Determine the (x, y) coordinate at the center of the cell enclosing the given text.  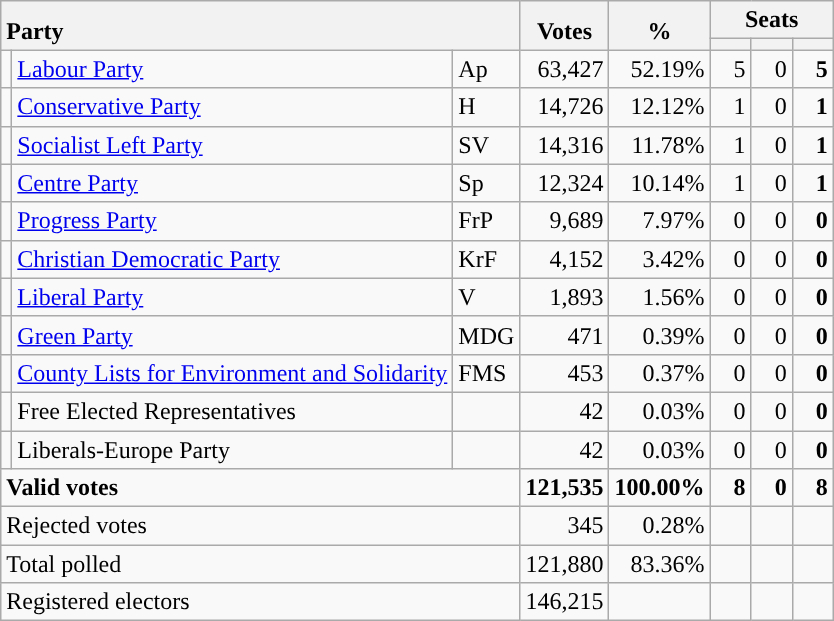
Centre Party (232, 183)
471 (564, 335)
10.14% (660, 183)
1,893 (564, 297)
Liberal Party (232, 297)
345 (564, 526)
FrP (486, 221)
Rejected votes (260, 526)
Labour Party (232, 69)
Total polled (260, 564)
Free Elected Representatives (232, 411)
% (660, 26)
Ap (486, 69)
3.42% (660, 259)
14,726 (564, 107)
121,880 (564, 564)
SV (486, 145)
KrF (486, 259)
Seats (772, 20)
100.00% (660, 488)
12,324 (564, 183)
52.19% (660, 69)
Conservative Party (232, 107)
453 (564, 373)
Green Party (232, 335)
Party (260, 26)
Progress Party (232, 221)
MDG (486, 335)
7.97% (660, 221)
H (486, 107)
Registered electors (260, 602)
Liberals-Europe Party (232, 449)
Valid votes (260, 488)
V (486, 297)
63,427 (564, 69)
11.78% (660, 145)
9,689 (564, 221)
0.39% (660, 335)
12.12% (660, 107)
1.56% (660, 297)
0.28% (660, 526)
14,316 (564, 145)
83.36% (660, 564)
0.37% (660, 373)
Christian Democratic Party (232, 259)
121,535 (564, 488)
County Lists for Environment and Solidarity (232, 373)
Sp (486, 183)
4,152 (564, 259)
146,215 (564, 602)
Votes (564, 26)
Socialist Left Party (232, 145)
FMS (486, 373)
